Detect which cell encompasses the target text, then output its (x, y) center coordinate. 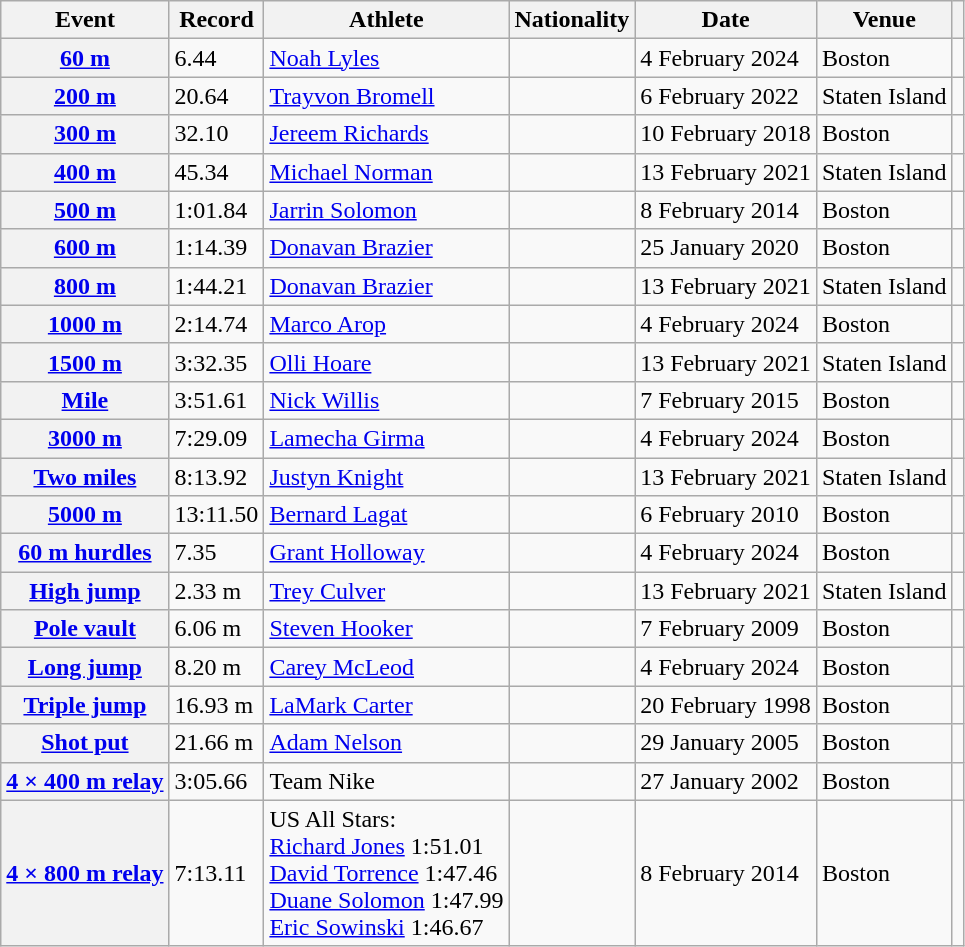
25 January 2020 (726, 248)
3:51.61 (216, 400)
Shot put (85, 743)
2:14.74 (216, 324)
Record (216, 20)
20.64 (216, 96)
27 January 2002 (726, 781)
60 m hurdles (85, 553)
Justyn Knight (386, 477)
Michael Norman (386, 172)
6.06 m (216, 629)
3:05.66 (216, 781)
Marco Arop (386, 324)
32.10 (216, 134)
400 m (85, 172)
4 × 800 m relay (85, 873)
Adam Nelson (386, 743)
7.35 (216, 553)
Grant Holloway (386, 553)
Venue (884, 20)
20 February 1998 (726, 705)
1000 m (85, 324)
21.66 m (216, 743)
6.44 (216, 58)
500 m (85, 210)
3000 m (85, 438)
6 February 2010 (726, 515)
5000 m (85, 515)
7:29.09 (216, 438)
8:13.92 (216, 477)
3:32.35 (216, 362)
Two miles (85, 477)
Noah Lyles (386, 58)
13:11.50 (216, 515)
800 m (85, 286)
Nick Willis (386, 400)
2.33 m (216, 591)
Nationality (572, 20)
200 m (85, 96)
Jereem Richards (386, 134)
600 m (85, 248)
1:01.84 (216, 210)
1:14.39 (216, 248)
Trey Culver (386, 591)
Athlete (386, 20)
Lamecha Girma (386, 438)
Olli Hoare (386, 362)
60 m (85, 58)
300 m (85, 134)
Steven Hooker (386, 629)
10 February 2018 (726, 134)
45.34 (216, 172)
8.20 m (216, 667)
7 February 2015 (726, 400)
Trayvon Bromell (386, 96)
4 × 400 m relay (85, 781)
Team Nike (386, 781)
16.93 m (216, 705)
Event (85, 20)
7:13.11 (216, 873)
6 February 2022 (726, 96)
Triple jump (85, 705)
Pole vault (85, 629)
7 February 2009 (726, 629)
1500 m (85, 362)
Long jump (85, 667)
LaMark Carter (386, 705)
Jarrin Solomon (386, 210)
Mile (85, 400)
1:44.21 (216, 286)
US All Stars:Richard Jones 1:51.01David Torrence 1:47.46Duane Solomon 1:47.99Eric Sowinski 1:46.67 (386, 873)
Bernard Lagat (386, 515)
29 January 2005 (726, 743)
Date (726, 20)
Carey McLeod (386, 667)
High jump (85, 591)
